Return (x, y) of the center of cell containing provided text 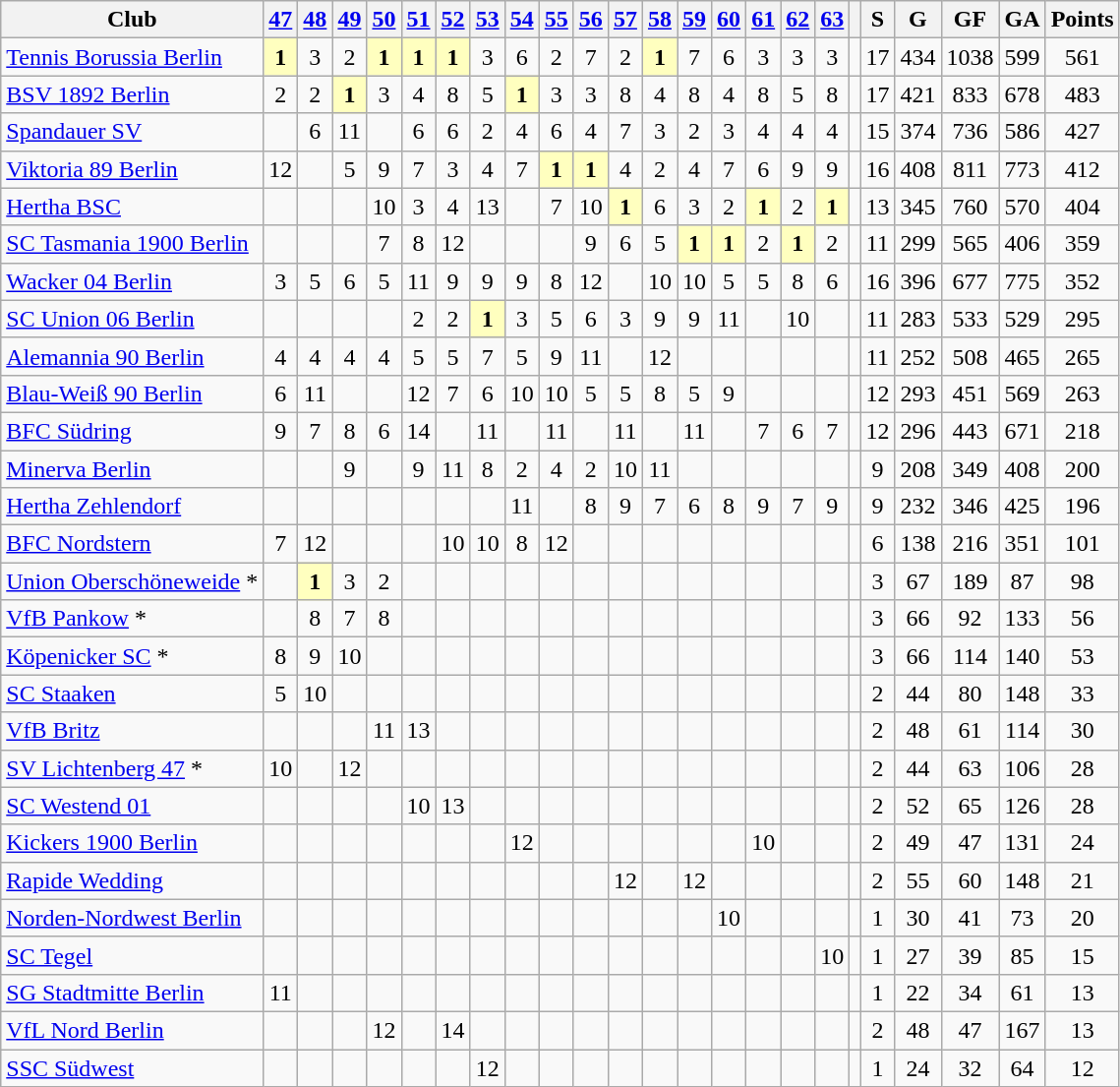
51 (419, 20)
VfL Nord Berlin (132, 1030)
SG Stadtmitte Berlin (132, 993)
299 (918, 244)
87 (1023, 581)
351 (1023, 544)
412 (1082, 169)
200 (1082, 469)
Rapide Wedding (132, 880)
34 (970, 993)
529 (1023, 319)
S (877, 20)
295 (1082, 319)
92 (970, 619)
BFC Nordstern (132, 544)
283 (918, 319)
Hertha Zehlendorf (132, 507)
677 (970, 281)
425 (1023, 507)
50 (383, 20)
465 (1023, 356)
27 (918, 955)
189 (970, 581)
252 (918, 356)
Spandauer SV (132, 132)
Köpenicker SC * (132, 656)
451 (970, 393)
1038 (970, 57)
443 (970, 431)
345 (918, 207)
41 (970, 918)
140 (1023, 656)
54 (521, 20)
SC Union 06 Berlin (132, 319)
33 (1082, 694)
20 (1082, 918)
Kickers 1900 Berlin (132, 843)
SC Staaken (132, 694)
SV Lichtenberg 47 * (132, 768)
216 (970, 544)
106 (1023, 768)
Wacker 04 Berlin (132, 281)
59 (694, 20)
58 (659, 20)
833 (970, 94)
421 (918, 94)
678 (1023, 94)
775 (1023, 281)
32 (970, 1067)
218 (1082, 431)
57 (625, 20)
VfB Pankow * (132, 619)
101 (1082, 544)
208 (918, 469)
349 (970, 469)
73 (1023, 918)
Minerva Berlin (132, 469)
21 (1082, 880)
80 (970, 694)
Norden-Nordwest Berlin (132, 918)
263 (1082, 393)
98 (1082, 581)
434 (918, 57)
SC Westend 01 (132, 806)
BSV 1892 Berlin (132, 94)
GA (1023, 20)
406 (1023, 244)
85 (1023, 955)
352 (1082, 281)
359 (1082, 244)
39 (970, 955)
671 (1023, 431)
569 (1023, 393)
483 (1082, 94)
SC Tegel (132, 955)
Tennis Borussia Berlin (132, 57)
811 (970, 169)
SSC Südwest (132, 1067)
62 (798, 20)
138 (918, 544)
508 (970, 356)
BFC Südring (132, 431)
736 (970, 132)
Blau-Weiß 90 Berlin (132, 393)
773 (1023, 169)
570 (1023, 207)
293 (918, 393)
586 (1023, 132)
599 (1023, 57)
65 (970, 806)
SC Tasmania 1900 Berlin (132, 244)
404 (1082, 207)
346 (970, 507)
GF (970, 20)
196 (1082, 507)
64 (1023, 1067)
760 (970, 207)
232 (918, 507)
22 (918, 993)
Viktoria 89 Berlin (132, 169)
565 (970, 244)
533 (970, 319)
Club (132, 20)
167 (1023, 1030)
Points (1082, 20)
131 (1023, 843)
561 (1082, 57)
396 (918, 281)
Alemannia 90 Berlin (132, 356)
133 (1023, 619)
427 (1082, 132)
296 (918, 431)
VfB Britz (132, 731)
Union Oberschöneweide * (132, 581)
374 (918, 132)
126 (1023, 806)
G (918, 20)
Hertha BSC (132, 207)
67 (918, 581)
265 (1082, 356)
